Extract the [X, Y] coordinate from the center of the cell holding the provided text.  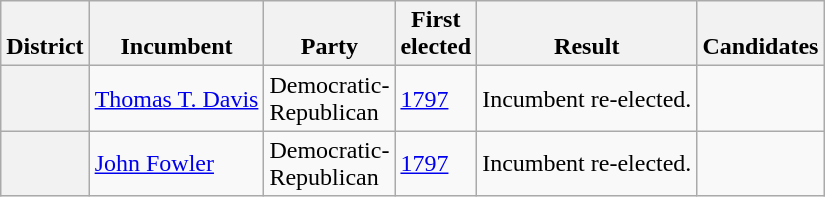
Incumbent [176, 34]
District [45, 34]
John Fowler [176, 164]
Party [330, 34]
Result [587, 34]
Candidates [760, 34]
Thomas T. Davis [176, 98]
Firstelected [436, 34]
